Determine the (x, y) coordinate at the center of the cell enclosing the given text.  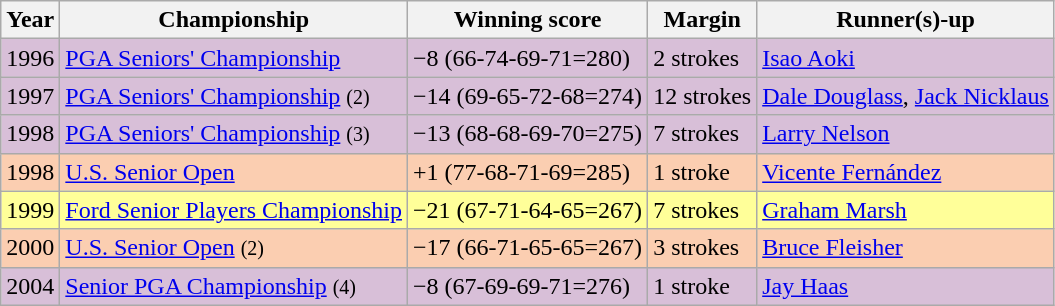
−8 (67-69-69-71=276) (528, 286)
1996 (30, 58)
Ford Senior Players Championship (234, 210)
−21 (67-71-64-65=267) (528, 210)
1999 (30, 210)
Larry Nelson (906, 134)
2004 (30, 286)
Isao Aoki (906, 58)
Dale Douglass, Jack Nicklaus (906, 96)
Runner(s)-up (906, 20)
Bruce Fleisher (906, 248)
3 strokes (702, 248)
Winning score (528, 20)
U.S. Senior Open (234, 172)
2 strokes (702, 58)
Graham Marsh (906, 210)
Championship (234, 20)
Senior PGA Championship (4) (234, 286)
12 strokes (702, 96)
−8 (66-74-69-71=280) (528, 58)
U.S. Senior Open (2) (234, 248)
1997 (30, 96)
PGA Seniors' Championship (3) (234, 134)
Year (30, 20)
Vicente Fernández (906, 172)
−17 (66-71-65-65=267) (528, 248)
PGA Seniors' Championship (2) (234, 96)
2000 (30, 248)
−13 (68-68-69-70=275) (528, 134)
−14 (69-65-72-68=274) (528, 96)
Margin (702, 20)
Jay Haas (906, 286)
PGA Seniors' Championship (234, 58)
+1 (77-68-71-69=285) (528, 172)
